Scan for the cell matching the given text and deliver its (X, Y) coordinate at center. 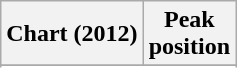
Chart (2012) (72, 34)
Peak position (189, 34)
